Pinpoint the cell where the given text exists, returning its (X, Y) midpoint coordinate. 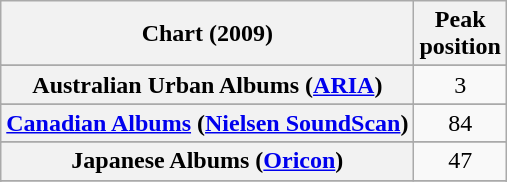
Japanese Albums (Oricon) (208, 161)
Australian Urban Albums (ARIA) (208, 85)
Peakposition (460, 34)
84 (460, 123)
3 (460, 85)
Chart (2009) (208, 34)
Canadian Albums (Nielsen SoundScan) (208, 123)
47 (460, 161)
